Locate the cell with the specified text and output its (x, y) center coordinate. 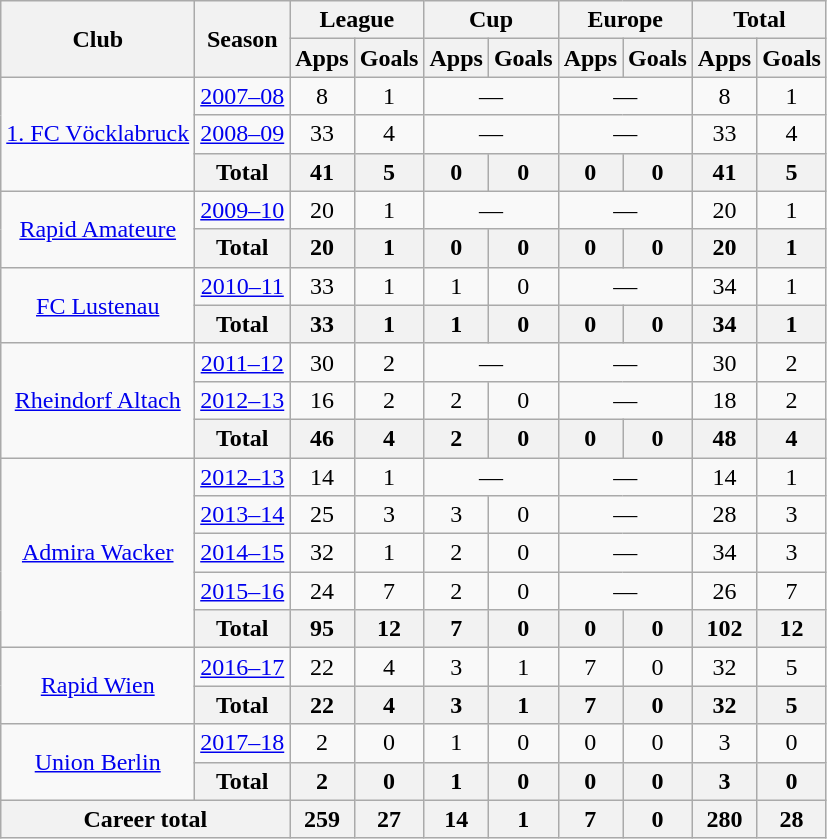
Season (242, 39)
102 (724, 629)
Rapid Amateure (98, 229)
2009–10 (242, 210)
46 (322, 438)
2011–12 (242, 362)
Union Berlin (98, 762)
25 (322, 515)
2017–18 (242, 743)
Admira Wacker (98, 553)
Rheindorf Altach (98, 400)
48 (724, 438)
24 (322, 591)
95 (322, 629)
16 (322, 400)
259 (322, 819)
League (357, 20)
2015–16 (242, 591)
2013–14 (242, 515)
FC Lustenau (98, 305)
2007–08 (242, 96)
Cup (491, 20)
280 (724, 819)
26 (724, 591)
Rapid Wien (98, 686)
2010–11 (242, 286)
27 (389, 819)
1. FC Vöcklabruck (98, 134)
Career total (146, 819)
Club (98, 39)
Europe (625, 20)
2016–17 (242, 667)
2008–09 (242, 134)
2014–15 (242, 553)
18 (724, 400)
